Capture the cell that displays the provided text and extract its [X, Y] central coordinate. 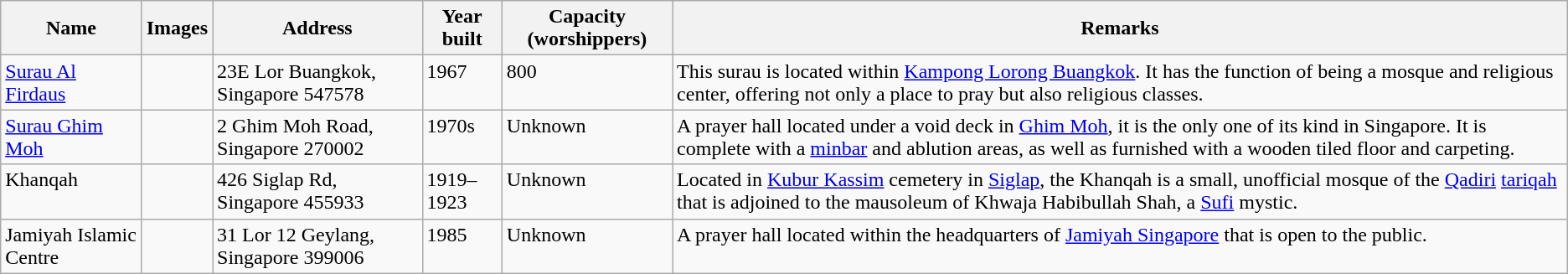
Khanqah [71, 191]
1985 [462, 246]
31 Lor 12 Geylang, Singapore 399006 [317, 246]
Jamiyah Islamic Centre [71, 246]
Surau Ghim Moh [71, 137]
A prayer hall located within the headquarters of Jamiyah Singapore that is open to the public. [1121, 246]
800 [586, 82]
Images [177, 28]
1967 [462, 82]
Capacity (worshippers) [586, 28]
Remarks [1121, 28]
23E Lor Buangkok, Singapore 547578 [317, 82]
1970s [462, 137]
Address [317, 28]
1919–1923 [462, 191]
Name [71, 28]
Year built [462, 28]
426 Siglap Rd, Singapore 455933 [317, 191]
Surau Al Firdaus [71, 82]
2 Ghim Moh Road, Singapore 270002 [317, 137]
